From the cell containing the given text, extract its center point as [x, y] coordinate. 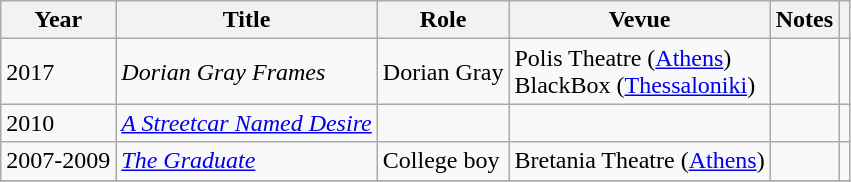
Polis Theatre (Athens) BlackBox (Thessaloniki) [640, 72]
Notes [804, 20]
2017 [58, 72]
College boy [443, 161]
A Streetcar Named Desire [246, 123]
Year [58, 20]
Role [443, 20]
Vevue [640, 20]
Dorian Gray Frames [246, 72]
The Graduate [246, 161]
Bretania Theatre (Athens) [640, 161]
2010 [58, 123]
Title [246, 20]
Dorian Gray [443, 72]
2007-2009 [58, 161]
